From the cell containing the given text, extract its center point as [X, Y] coordinate. 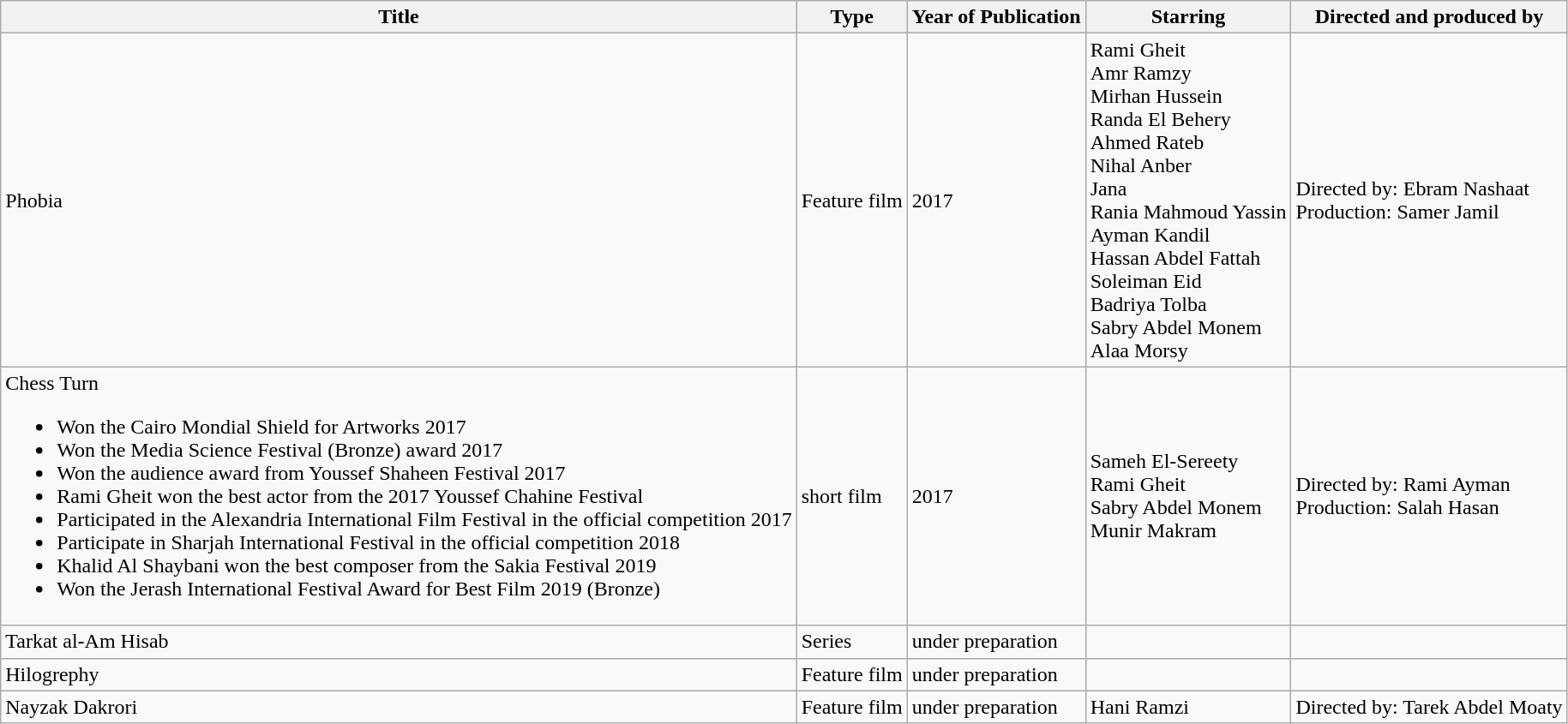
Directed by: Rami AymanProduction: Salah Hasan [1429, 496]
Phobia [399, 200]
Directed by: Ebram NashaatProduction: Samer Jamil [1429, 200]
Directed and produced by [1429, 17]
Year of Publication [996, 17]
Type [852, 17]
Tarkat al-Am Hisab [399, 642]
Sameh El-SereetyRami GheitSabry Abdel MonemMunir Makram [1188, 496]
Hilogrephy [399, 674]
Directed by: Tarek Abdel Moaty [1429, 707]
short film [852, 496]
Starring [1188, 17]
Nayzak Dakrori [399, 707]
Series [852, 642]
Hani Ramzi [1188, 707]
Title [399, 17]
